Search for the cell housing the specified text and yield its (X, Y) center coordinate. 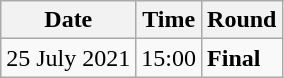
15:00 (169, 58)
25 July 2021 (68, 58)
Time (169, 20)
Round (242, 20)
Final (242, 58)
Date (68, 20)
